Extract the [X, Y] coordinate from the center of the cell holding the provided text.  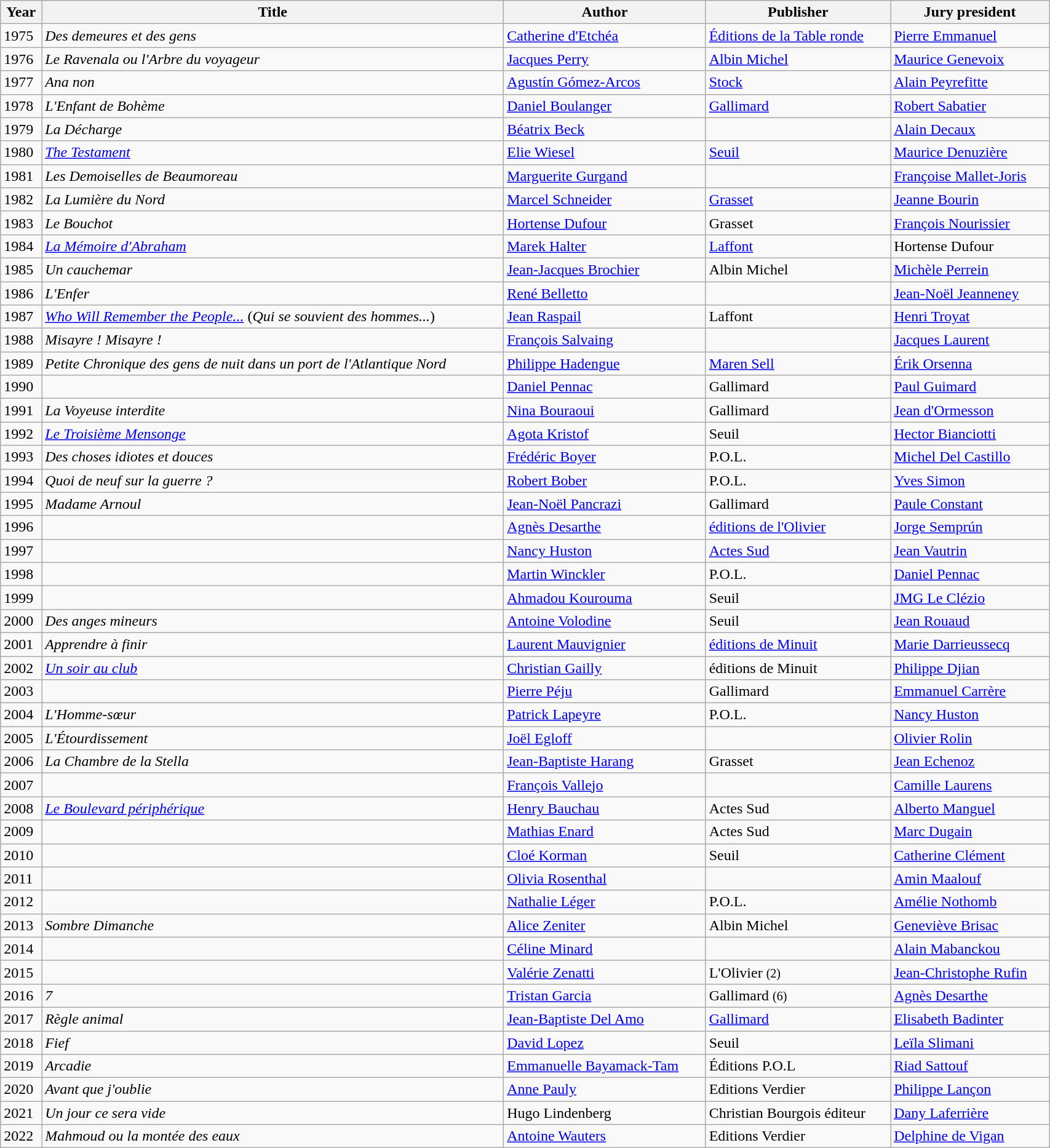
2010 [21, 855]
2016 [21, 995]
Hugo Lindenberg [605, 1113]
Olivier Rolin [970, 738]
Title [273, 12]
Geneviève Brisac [970, 925]
Jean Rouaud [970, 621]
Le Ravenala ou l'Arbre du voyageur [273, 59]
Marc Dugain [970, 832]
Amin Maalouf [970, 879]
Maurice Genevoix [970, 59]
Pierre Emmanuel [970, 36]
Céline Minard [605, 949]
Alain Mabanckou [970, 949]
Petite Chronique des gens de nuit dans un port de l'Atlantique Nord [273, 364]
L'Homme-sœur [273, 715]
L'Olivier (2) [798, 972]
Éditions de la Table ronde [798, 36]
1977 [21, 82]
1993 [21, 457]
L'Enfer [273, 293]
Antoine Wauters [605, 1136]
The Testament [273, 153]
2011 [21, 879]
Des choses idiotes et douces [273, 457]
Michel Del Castillo [970, 457]
1989 [21, 364]
Robert Sabatier [970, 106]
2019 [21, 1066]
Author [605, 12]
Ana non [273, 82]
Philippe Hadengue [605, 364]
1998 [21, 574]
L'Enfant de Bohème [273, 106]
1978 [21, 106]
Laurent Mauvignier [605, 644]
1984 [21, 246]
2018 [21, 1043]
Antoine Volodine [605, 621]
La Lumière du Nord [273, 199]
2015 [21, 972]
Fief [273, 1043]
1996 [21, 527]
Tristan Garcia [605, 995]
Philippe Djian [970, 668]
Philippe Lançon [970, 1090]
éditions de l'Olivier [798, 527]
Dany Laferrière [970, 1113]
Sombre Dimanche [273, 925]
1976 [21, 59]
L'Étourdissement [273, 738]
David Lopez [605, 1043]
Nathalie Léger [605, 902]
2017 [21, 1019]
Michèle Perrein [970, 269]
Robert Bober [605, 480]
Jacques Laurent [970, 340]
Emmanuelle Bayamack-Tam [605, 1066]
Maurice Denuzière [970, 153]
Amélie Nothomb [970, 902]
Jean Vautrin [970, 551]
1997 [21, 551]
Stock [798, 82]
Publisher [798, 12]
Jury president [970, 12]
1983 [21, 223]
Martin Winckler [605, 574]
Agustín Gómez-Arcos [605, 82]
Jean-Baptiste Del Amo [605, 1019]
Quoi de neuf sur la guerre ? [273, 480]
Paul Guimard [970, 387]
La Voyeuse interdite [273, 410]
Henry Bauchau [605, 808]
Jean-Jacques Brochier [605, 269]
2000 [21, 621]
1995 [21, 504]
Cloé Korman [605, 855]
Éditions P.O.L [798, 1066]
Béatrix Beck [605, 129]
Jeanne Bourin [970, 199]
Mahmoud ou la montée des eaux [273, 1136]
Delphine de Vigan [970, 1136]
Des anges mineurs [273, 621]
Emmanuel Carrère [970, 692]
Valérie Zenatti [605, 972]
1992 [21, 434]
Gallimard (6) [798, 995]
Christian Bourgois éditeur [798, 1113]
Le Troisième Mensonge [273, 434]
Misayre ! Misayre ! [273, 340]
Jean-Christophe Rufin [970, 972]
René Belletto [605, 293]
Pierre Péju [605, 692]
Hector Bianciotti [970, 434]
Maren Sell [798, 364]
1986 [21, 293]
Riad Sattouf [970, 1066]
Apprendre à finir [273, 644]
2007 [21, 785]
Year [21, 12]
1988 [21, 340]
2014 [21, 949]
1982 [21, 199]
2021 [21, 1113]
Avant que j'oublie [273, 1090]
Madame Arnoul [273, 504]
Camille Laurens [970, 785]
Patrick Lapeyre [605, 715]
2020 [21, 1090]
Un jour ce sera vide [273, 1113]
Mathias Enard [605, 832]
Marie Darrieussecq [970, 644]
Yves Simon [970, 480]
François Vallejo [605, 785]
Catherine Clément [970, 855]
Nina Bouraoui [605, 410]
Agota Kristof [605, 434]
1999 [21, 597]
Catherine d'Etchéa [605, 36]
2003 [21, 692]
Jean Raspail [605, 317]
Olivia Rosenthal [605, 879]
2002 [21, 668]
Elisabeth Badinter [970, 1019]
Paule Constant [970, 504]
7 [273, 995]
1975 [21, 36]
Henri Troyat [970, 317]
2008 [21, 808]
Who Will Remember the People... (Qui se souvient des hommes...) [273, 317]
Ahmadou Kourouma [605, 597]
1981 [21, 176]
1980 [21, 153]
Daniel Boulanger [605, 106]
Un soir au club [273, 668]
Joël Egloff [605, 738]
1990 [21, 387]
Frédéric Boyer [605, 457]
Alain Decaux [970, 129]
1991 [21, 410]
1985 [21, 269]
1994 [21, 480]
François Nourissier [970, 223]
Des demeures et des gens [273, 36]
Christian Gailly [605, 668]
2006 [21, 762]
2004 [21, 715]
Alain Peyrefitte [970, 82]
Jean-Baptiste Harang [605, 762]
2009 [21, 832]
Marek Halter [605, 246]
Le Boulevard périphérique [273, 808]
2001 [21, 644]
Jean-Noël Pancrazi [605, 504]
Érik Orsenna [970, 364]
1987 [21, 317]
Jean-Noël Jeanneney [970, 293]
Règle animal [273, 1019]
2022 [21, 1136]
Jean d'Ormesson [970, 410]
Alice Zeniter [605, 925]
Les Demoiselles de Beaumoreau [273, 176]
Elie Wiesel [605, 153]
Leïla Slimani [970, 1043]
Arcadie [273, 1066]
Marguerite Gurgand [605, 176]
2013 [21, 925]
2005 [21, 738]
1979 [21, 129]
Alberto Manguel [970, 808]
La Mémoire d'Abraham [273, 246]
Jacques Perry [605, 59]
2012 [21, 902]
La Décharge [273, 129]
JMG Le Clézio [970, 597]
François Salvaing [605, 340]
Jean Echenoz [970, 762]
Marcel Schneider [605, 199]
Le Bouchot [273, 223]
Anne Pauly [605, 1090]
Un cauchemar [273, 269]
Jorge Semprún [970, 527]
La Chambre de la Stella [273, 762]
Françoise Mallet-Joris [970, 176]
